Return the (X, Y) coordinate for the center point of the cell that contains the specified text.  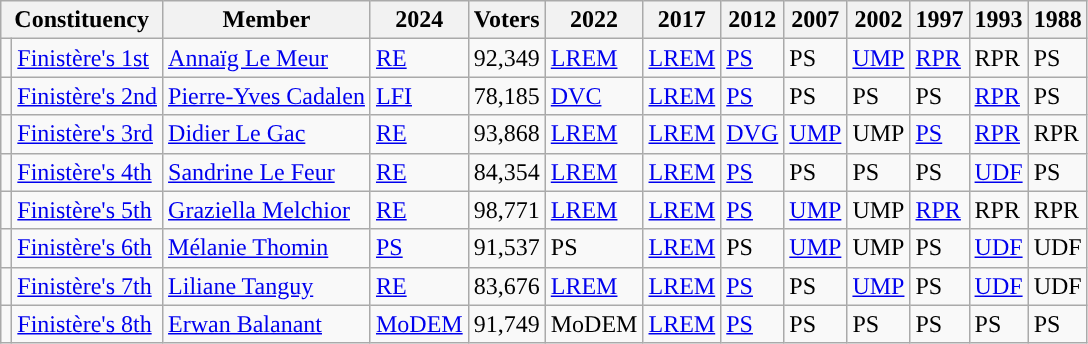
93,868 (506, 134)
DVG (752, 134)
2007 (816, 20)
Sandrine Le Feur (267, 172)
Voters (506, 20)
Finistère's 7th (88, 286)
Finistère's 5th (88, 210)
84,354 (506, 172)
78,185 (506, 96)
91,749 (506, 324)
Pierre-Yves Cadalen (267, 96)
2017 (682, 20)
1997 (940, 20)
Mélanie Thomin (267, 248)
98,771 (506, 210)
Finistère's 1st (88, 58)
91,537 (506, 248)
2002 (878, 20)
Constituency (82, 20)
92,349 (506, 58)
83,676 (506, 286)
Finistère's 3rd (88, 134)
Liliane Tanguy (267, 286)
Graziella Melchior (267, 210)
LFI (419, 96)
Finistère's 2nd (88, 96)
Didier Le Gac (267, 134)
Erwan Balanant (267, 324)
Finistère's 4th (88, 172)
2024 (419, 20)
1988 (1058, 20)
2012 (752, 20)
DVC (594, 96)
2022 (594, 20)
Finistère's 6th (88, 248)
Member (267, 20)
1993 (998, 20)
Annaïg Le Meur (267, 58)
Finistère's 8th (88, 324)
